Determine the [X, Y] coordinate at the center of the cell enclosing the given text.  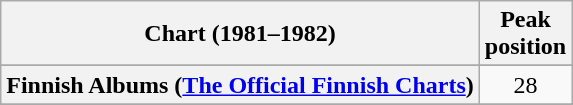
Chart (1981–1982) [240, 34]
Peak position [525, 34]
28 [525, 85]
Finnish Albums (The Official Finnish Charts) [240, 85]
